Pinpoint the cell where the given text exists, returning its (x, y) midpoint coordinate. 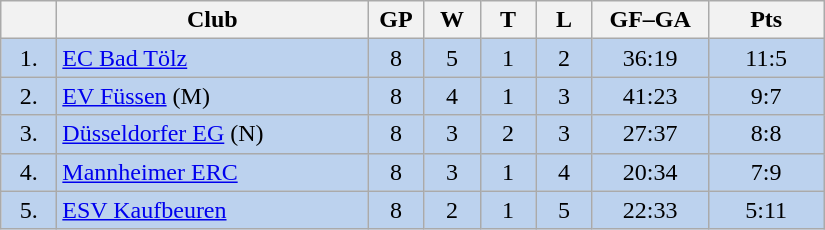
8:8 (766, 134)
1. (29, 58)
20:34 (650, 172)
2. (29, 96)
5:11 (766, 210)
36:19 (650, 58)
T (508, 20)
Mannheimer ERC (212, 172)
W (452, 20)
41:23 (650, 96)
EV Füssen (M) (212, 96)
GP (396, 20)
22:33 (650, 210)
GF–GA (650, 20)
ESV Kaufbeuren (212, 210)
Pts (766, 20)
9:7 (766, 96)
4. (29, 172)
L (564, 20)
5. (29, 210)
Club (212, 20)
Düsseldorfer EG (N) (212, 134)
11:5 (766, 58)
7:9 (766, 172)
3. (29, 134)
27:37 (650, 134)
EC Bad Tölz (212, 58)
